Pinpoint the cell where the given text exists, returning its (x, y) midpoint coordinate. 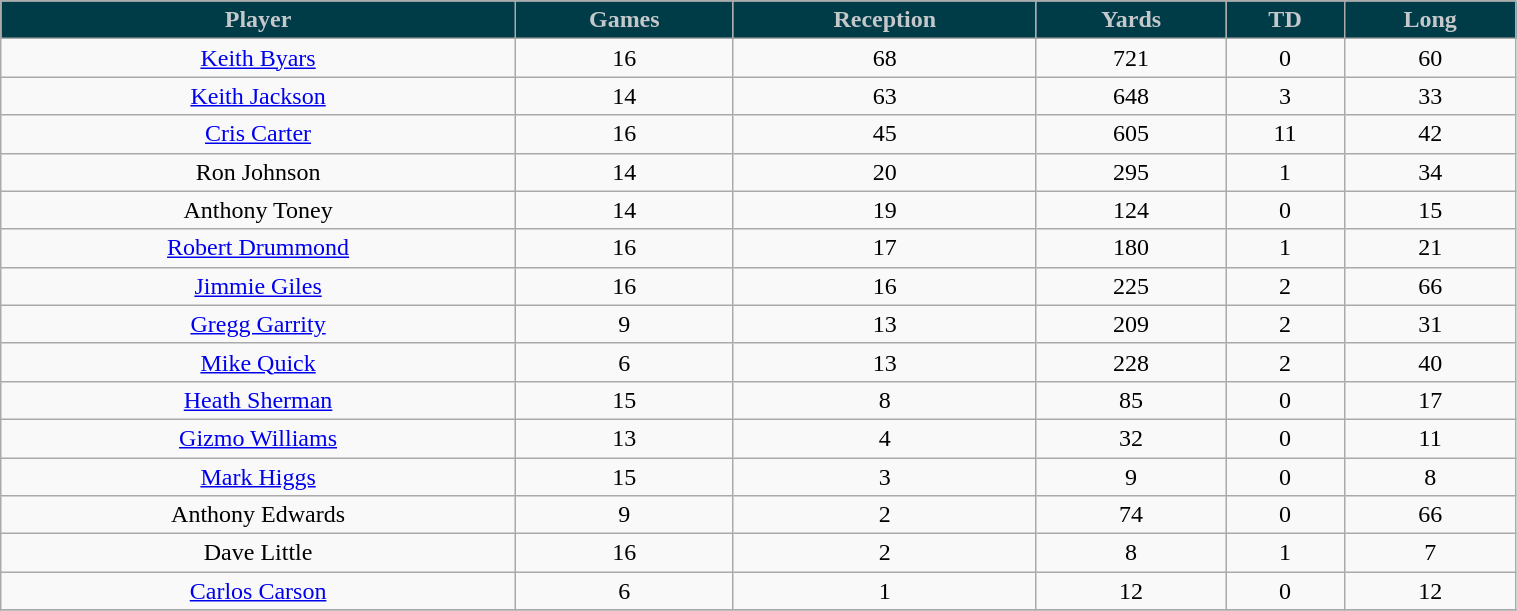
Dave Little (258, 553)
180 (1130, 248)
34 (1430, 172)
TD (1285, 20)
648 (1130, 96)
45 (884, 134)
Gregg Garrity (258, 324)
225 (1130, 286)
Heath Sherman (258, 400)
33 (1430, 96)
42 (1430, 134)
228 (1130, 362)
31 (1430, 324)
Yards (1130, 20)
Keith Byars (258, 58)
19 (884, 210)
721 (1130, 58)
63 (884, 96)
605 (1130, 134)
Long (1430, 20)
Cris Carter (258, 134)
295 (1130, 172)
85 (1130, 400)
Mike Quick (258, 362)
74 (1130, 515)
32 (1130, 438)
Games (624, 20)
Ron Johnson (258, 172)
Reception (884, 20)
40 (1430, 362)
4 (884, 438)
Mark Higgs (258, 477)
Gizmo Williams (258, 438)
7 (1430, 553)
21 (1430, 248)
209 (1130, 324)
124 (1130, 210)
Carlos Carson (258, 591)
Player (258, 20)
Anthony Toney (258, 210)
60 (1430, 58)
20 (884, 172)
Keith Jackson (258, 96)
Robert Drummond (258, 248)
Anthony Edwards (258, 515)
Jimmie Giles (258, 286)
68 (884, 58)
